Identify which cell holds the provided text, then report its [X, Y] central coordinate. 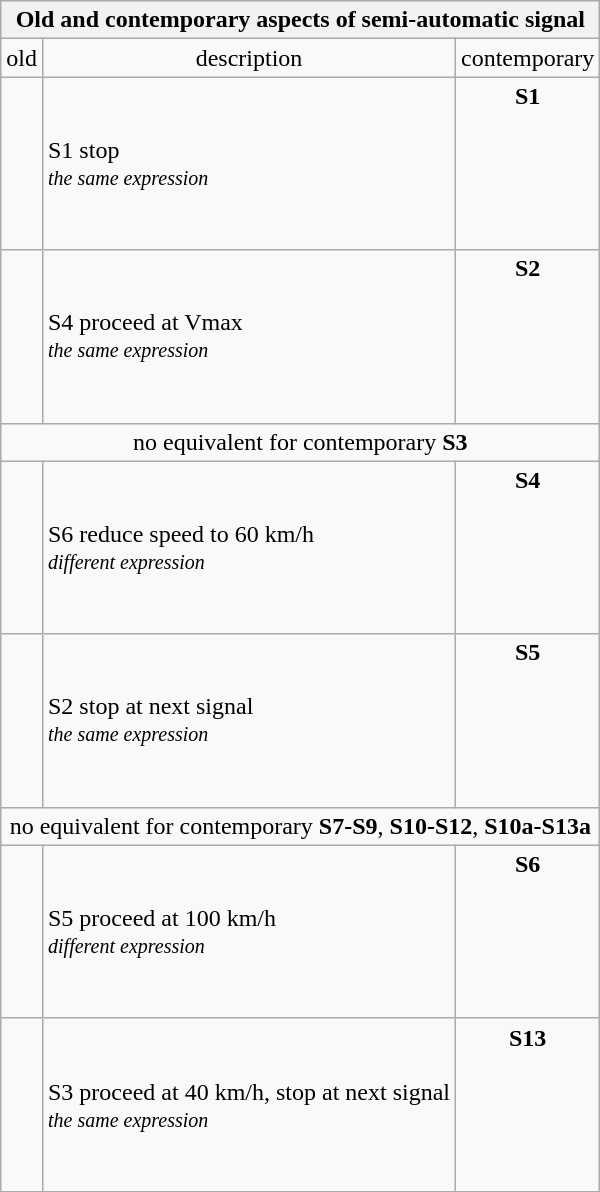
S1 stopthe same expression [248, 164]
S3 proceed at 40 km/h, stop at next signalthe same expression [248, 1104]
old [22, 58]
no equivalent for contemporary S7-S9, S10-S12, S10a-S13a [300, 826]
S1 [527, 164]
S4 proceed at Vmaxthe same expression [248, 336]
S2 stop at next signalthe same expression [248, 720]
contemporary [527, 58]
no equivalent for contemporary S3 [300, 442]
S2 [527, 336]
S6 reduce speed to 60 km/hdifferent expression [248, 548]
Old and contemporary aspects of semi-automatic signal [300, 20]
S5 [527, 720]
S6 [527, 932]
S13 [527, 1104]
S4 [527, 548]
S5 proceed at 100 km/hdifferent expression [248, 932]
description [248, 58]
